Provide the (x, y) coordinate of the cell's center where the given text is located.  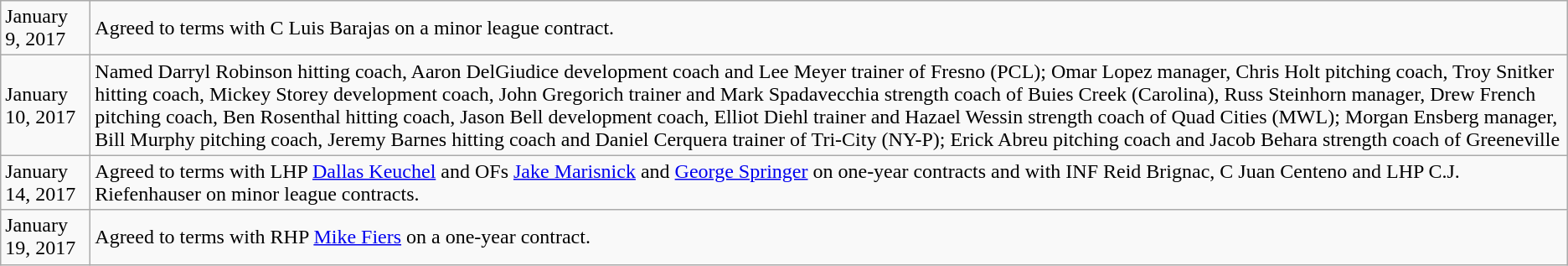
January 10, 2017 (45, 106)
January 19, 2017 (45, 237)
Agreed to terms with RHP Mike Fiers on a one-year contract. (829, 237)
Agreed to terms with C Luis Barajas on a minor league contract. (829, 29)
January 14, 2017 (45, 183)
January 9, 2017 (45, 29)
